Locate the cell with the specified text and output its [x, y] center coordinate. 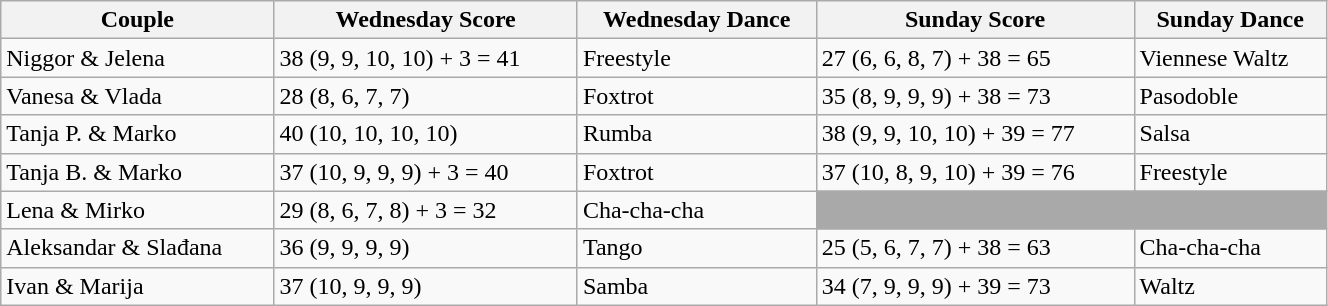
Samba [696, 286]
27 (6, 6, 8, 7) + 38 = 65 [975, 58]
35 (8, 9, 9, 9) + 38 = 73 [975, 96]
36 (9, 9, 9, 9) [426, 248]
Sunday Score [975, 20]
38 (9, 9, 10, 10) + 3 = 41 [426, 58]
Salsa [1230, 134]
40 (10, 10, 10, 10) [426, 134]
Tanja P. & Marko [138, 134]
37 (10, 8, 9, 10) + 39 = 76 [975, 172]
Sunday Dance [1230, 20]
Viennese Waltz [1230, 58]
Rumba [696, 134]
37 (10, 9, 9, 9) [426, 286]
Pasodoble [1230, 96]
38 (9, 9, 10, 10) + 39 = 77 [975, 134]
37 (10, 9, 9, 9) + 3 = 40 [426, 172]
Ivan & Marija [138, 286]
34 (7, 9, 9, 9) + 39 = 73 [975, 286]
Aleksandar & Slađana [138, 248]
Wednesday Score [426, 20]
Wednesday Dance [696, 20]
Waltz [1230, 286]
Lena & Mirko [138, 210]
Couple [138, 20]
Niggor & Jelena [138, 58]
28 (8, 6, 7, 7) [426, 96]
29 (8, 6, 7, 8) + 3 = 32 [426, 210]
Vanesa & Vlada [138, 96]
25 (5, 6, 7, 7) + 38 = 63 [975, 248]
Tanja B. & Marko [138, 172]
Tango [696, 248]
